Locate the cell with the specified text and output its [x, y] center coordinate. 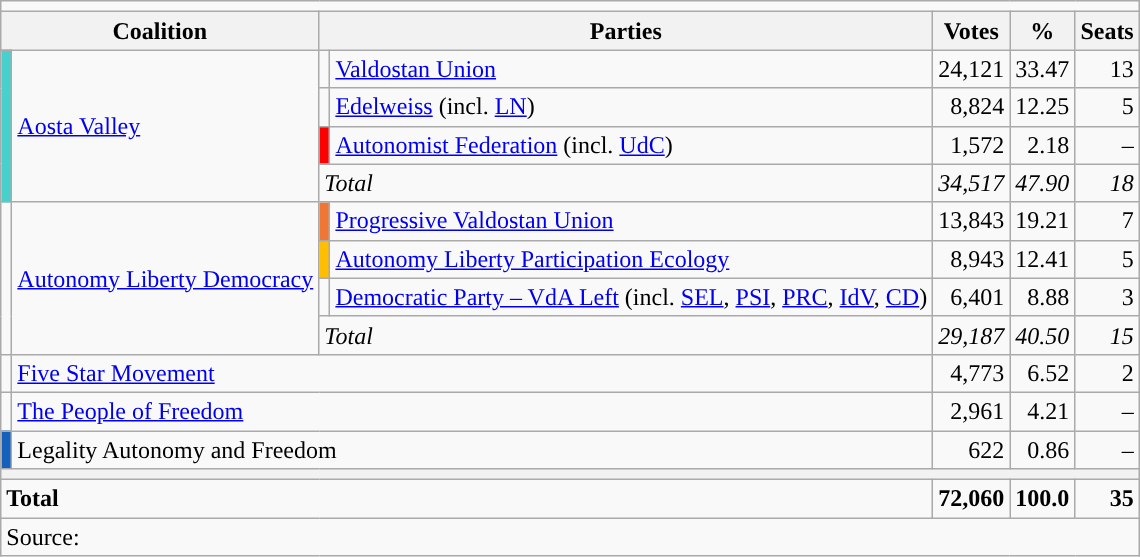
4.21 [1042, 411]
3 [1107, 297]
Votes [972, 31]
Democratic Party – VdA Left (incl. SEL, PSI, PRC, IdV, CD) [632, 297]
18 [1107, 183]
12.41 [1042, 259]
8,824 [972, 107]
The People of Freedom [472, 411]
13,843 [972, 221]
4,773 [972, 373]
35 [1107, 499]
72,060 [972, 499]
6,401 [972, 297]
0.86 [1042, 449]
Autonomy Liberty Participation Ecology [632, 259]
19.21 [1042, 221]
Parties [626, 31]
8,943 [972, 259]
2,961 [972, 411]
Aosta Valley [166, 126]
Autonomy Liberty Democracy [166, 278]
% [1042, 31]
622 [972, 449]
Source: [570, 537]
15 [1107, 335]
40.50 [1042, 335]
Seats [1107, 31]
34,517 [972, 183]
13 [1107, 69]
100.0 [1042, 499]
29,187 [972, 335]
1,572 [972, 145]
Legality Autonomy and Freedom [472, 449]
Valdostan Union [632, 69]
Coalition [160, 31]
7 [1107, 221]
12.25 [1042, 107]
Progressive Valdostan Union [632, 221]
6.52 [1042, 373]
33.47 [1042, 69]
8.88 [1042, 297]
2.18 [1042, 145]
Autonomist Federation (incl. UdC) [632, 145]
24,121 [972, 69]
2 [1107, 373]
Five Star Movement [472, 373]
47.90 [1042, 183]
Edelweiss (incl. LN) [632, 107]
